Capture the cell that displays the provided text and extract its (x, y) central coordinate. 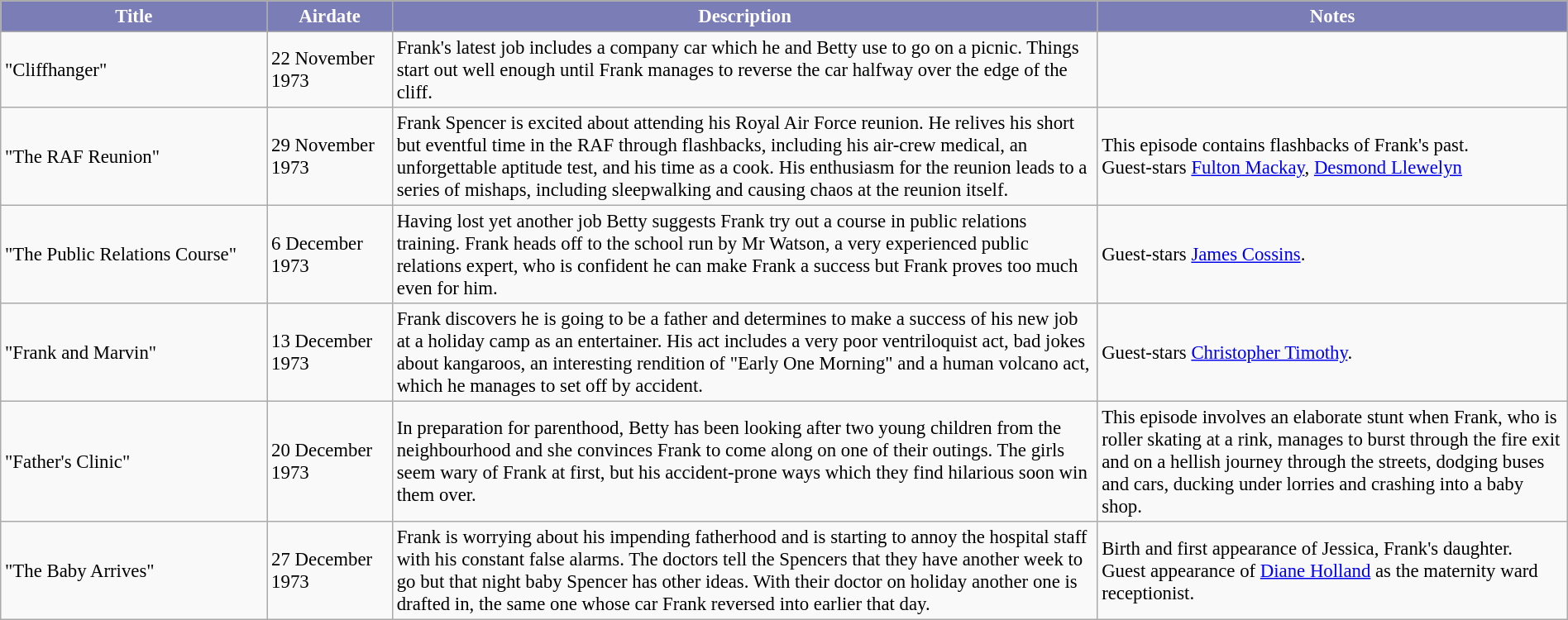
Description (744, 17)
22 November 1973 (330, 70)
Notes (1332, 17)
"Frank and Marvin" (134, 352)
"The Public Relations Course" (134, 255)
"The RAF Reunion" (134, 157)
20 December 1973 (330, 462)
"Cliffhanger" (134, 70)
6 December 1973 (330, 255)
This episode contains flashbacks of Frank's past.Guest-stars Fulton Mackay, Desmond Llewelyn (1332, 157)
Title (134, 17)
Guest-stars Christopher Timothy. (1332, 352)
"Father's Clinic" (134, 462)
13 December 1973 (330, 352)
Guest-stars James Cossins. (1332, 255)
Airdate (330, 17)
29 November 1973 (330, 157)
